Pinpoint the cell where the given text exists, returning its [X, Y] midpoint coordinate. 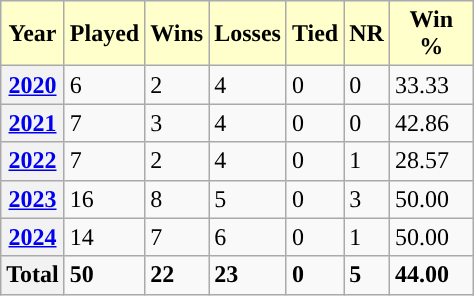
42.86 [431, 123]
2021 [33, 123]
Year [33, 34]
44.00 [431, 275]
NR [367, 34]
Losses [248, 34]
22 [177, 275]
28.57 [431, 161]
16 [104, 199]
2020 [33, 85]
Total [33, 275]
Win % [431, 34]
Wins [177, 34]
8 [177, 199]
14 [104, 237]
33.33 [431, 85]
Played [104, 34]
2022 [33, 161]
Tied [314, 34]
50 [104, 275]
23 [248, 275]
2024 [33, 237]
2023 [33, 199]
